Identify which cell holds the provided text, then report its [X, Y] central coordinate. 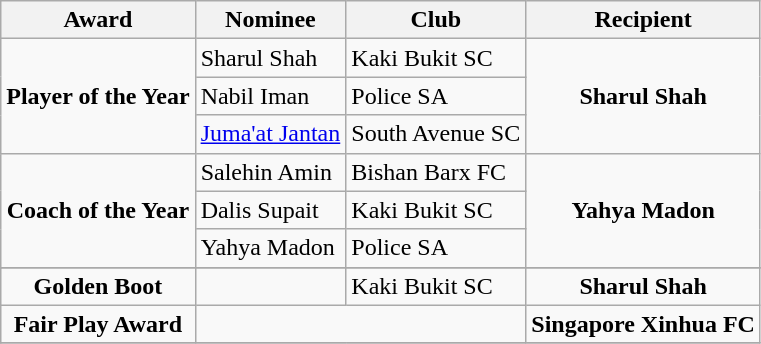
Dalis Supait [270, 210]
Nominee [270, 20]
Coach of the Year [98, 210]
Player of the Year [98, 96]
Singapore Xinhua FC [644, 324]
Salehin Amin [270, 172]
South Avenue SC [436, 134]
Award [98, 20]
Nabil Iman [270, 96]
Juma'at Jantan [270, 134]
Recipient [644, 20]
Golden Boot [98, 286]
Club [436, 20]
Bishan Barx FC [436, 172]
Fair Play Award [98, 324]
